Extract the (X, Y) coordinate from the center of the cell holding the provided text.  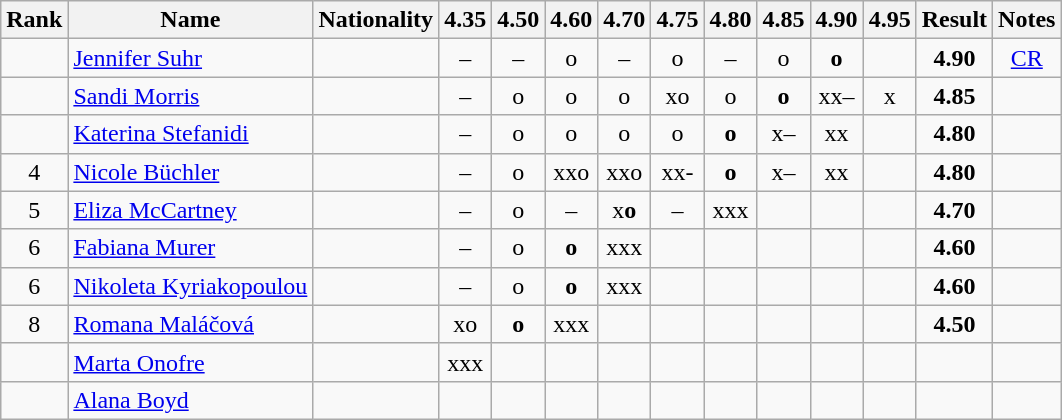
8 (34, 324)
Name (190, 20)
Eliza McCartney (190, 210)
4.35 (466, 20)
Romana Maláčová (190, 324)
x (890, 96)
Result (954, 20)
xx- (678, 172)
xx– (836, 96)
Jennifer Suhr (190, 58)
Nicole Büchler (190, 172)
Sandi Morris (190, 96)
Alana Boyd (190, 400)
Fabiana Murer (190, 248)
CR (1027, 58)
Nikoleta Kyriakopoulou (190, 286)
Katerina Stefanidi (190, 134)
Rank (34, 20)
4.75 (678, 20)
Notes (1027, 20)
Marta Onofre (190, 362)
5 (34, 210)
4.95 (890, 20)
Nationality (376, 20)
4 (34, 172)
